Scan for the cell matching the given text and deliver its [x, y] coordinate at center. 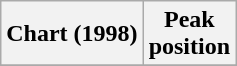
Peakposition [189, 34]
Chart (1998) [72, 34]
